Find where the given text appears and provide that cell's center as (X, Y) coordinate. 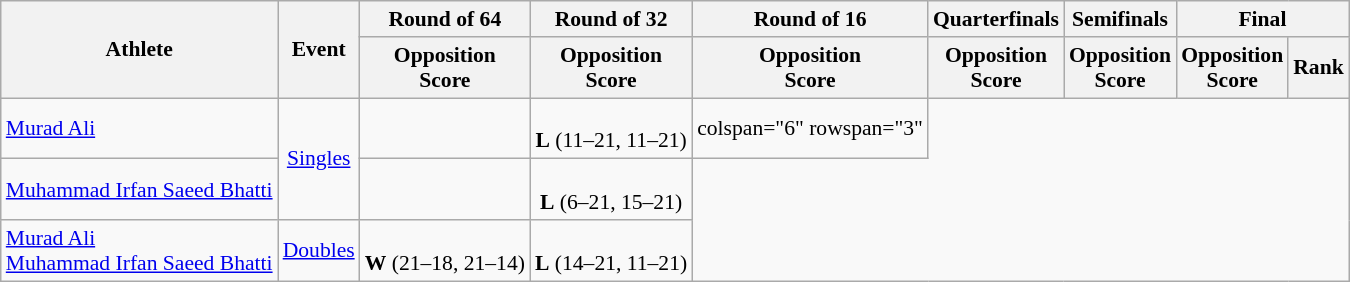
Quarterfinals (996, 19)
Muhammad Irfan Saeed Bhatti (140, 190)
L (6–21, 15–21) (611, 190)
colspan="6" rowspan="3" (810, 128)
Semifinals (1120, 19)
Round of 64 (445, 19)
Doubles (319, 250)
Round of 32 (611, 19)
Final (1262, 19)
Round of 16 (810, 19)
Rank (1318, 68)
Event (319, 50)
L (11–21, 11–21) (611, 128)
L (14–21, 11–21) (611, 250)
Murad Ali (140, 128)
W (21–18, 21–14) (445, 250)
Singles (319, 159)
Athlete (140, 50)
Murad AliMuhammad Irfan Saeed Bhatti (140, 250)
